Detect which cell encompasses the target text, then output its (X, Y) center coordinate. 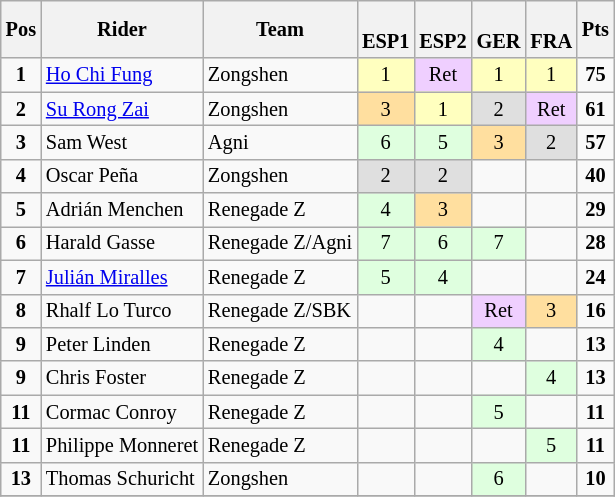
Rider (122, 29)
ESP1 (386, 29)
Pos (21, 29)
FRA (551, 29)
ESP2 (442, 29)
Chris Foster (122, 378)
10 (596, 479)
Thomas Schuricht (122, 479)
75 (596, 75)
24 (596, 277)
Renegade Z/SBK (280, 311)
Rhalf Lo Turco (122, 311)
Renegade Z/Agni (280, 243)
40 (596, 176)
61 (596, 109)
Harald Gasse (122, 243)
Sam West (122, 142)
Pts (596, 29)
Oscar Peña (122, 176)
Agni (280, 142)
29 (596, 210)
8 (21, 311)
57 (596, 142)
Cormac Conroy (122, 412)
Adrián Menchen (122, 210)
Julián Miralles (122, 277)
16 (596, 311)
Team (280, 29)
GER (499, 29)
Su Rong Zai (122, 109)
Philippe Monneret (122, 445)
Peter Linden (122, 344)
28 (596, 243)
Ho Chi Fung (122, 75)
